Detect which cell encompasses the target text, then output its [X, Y] center coordinate. 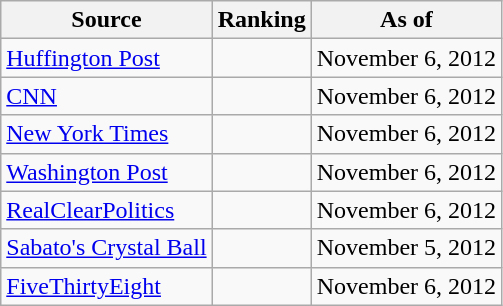
CNN [106, 96]
RealClearPolitics [106, 210]
Source [106, 20]
Sabato's Crystal Ball [106, 248]
Ranking [262, 20]
November 5, 2012 [406, 248]
New York Times [106, 134]
As of [406, 20]
FiveThirtyEight [106, 286]
Huffington Post [106, 58]
Washington Post [106, 172]
